Scan for the cell matching the given text and deliver its (X, Y) coordinate at center. 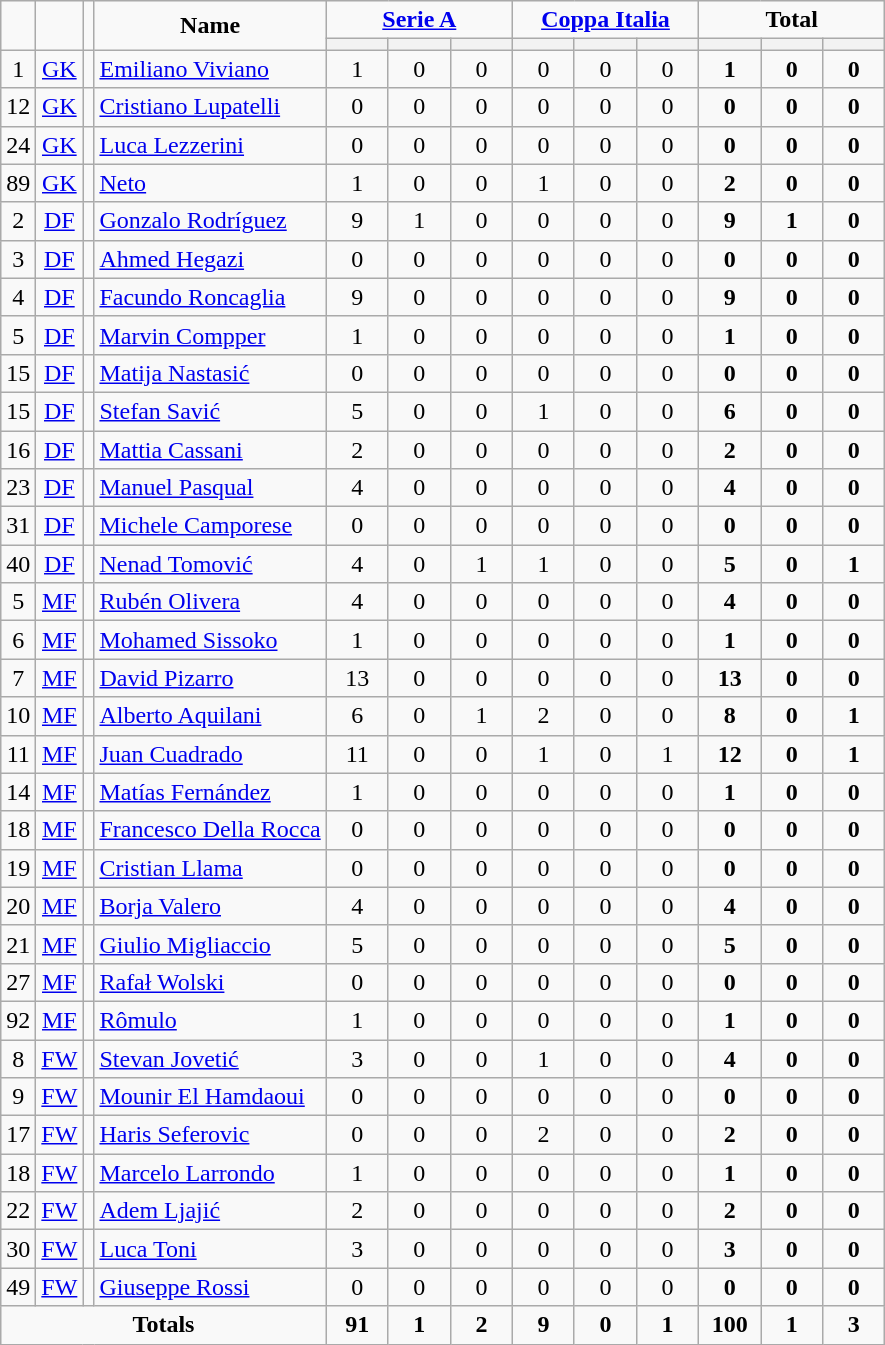
Matija Nastasić (210, 373)
17 (18, 1135)
27 (18, 982)
Mohamed Sissoko (210, 640)
19 (18, 868)
Name (210, 26)
Neto (210, 183)
Emiliano Viviano (210, 69)
24 (18, 145)
Haris Seferovic (210, 1135)
Ahmed Hegazi (210, 259)
89 (18, 183)
Rafał Wolski (210, 982)
Borja Valero (210, 906)
49 (18, 1287)
Cristian Llama (210, 868)
Alberto Aquilani (210, 716)
92 (18, 1020)
Michele Camporese (210, 526)
14 (18, 792)
Facundo Roncaglia (210, 297)
16 (18, 449)
Stefan Savić (210, 411)
20 (18, 906)
Mattia Cassani (210, 449)
21 (18, 944)
Manuel Pasqual (210, 488)
Marcelo Larrondo (210, 1173)
Rômulo (210, 1020)
30 (18, 1249)
Mounir El Hamdaoui (210, 1097)
Matías Fernández (210, 792)
Francesco Della Rocca (210, 830)
91 (357, 1325)
Luca Toni (210, 1249)
Stevan Jovetić (210, 1059)
Serie A (419, 20)
22 (18, 1211)
Juan Cuadrado (210, 754)
Total (792, 20)
Luca Lezzerini (210, 145)
Coppa Italia (605, 20)
David Pizarro (210, 678)
Totals (164, 1325)
Giulio Migliaccio (210, 944)
Rubén Olivera (210, 602)
Gonzalo Rodríguez (210, 221)
Adem Ljajić (210, 1211)
40 (18, 564)
100 (730, 1325)
31 (18, 526)
10 (18, 716)
Nenad Tomović (210, 564)
Cristiano Lupatelli (210, 107)
Marvin Compper (210, 335)
23 (18, 488)
7 (18, 678)
Giuseppe Rossi (210, 1287)
